From the cell containing the given text, extract its center point as (X, Y) coordinate. 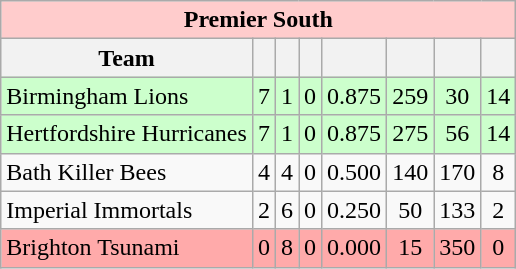
350 (458, 248)
Team (127, 58)
140 (410, 172)
259 (410, 96)
30 (458, 96)
56 (458, 134)
Brighton Tsunami (127, 248)
15 (410, 248)
170 (458, 172)
0.250 (354, 210)
Birmingham Lions (127, 96)
275 (410, 134)
Imperial Immortals (127, 210)
0.500 (354, 172)
133 (458, 210)
0.000 (354, 248)
50 (410, 210)
Premier South (258, 20)
6 (286, 210)
Hertfordshire Hurricanes (127, 134)
Bath Killer Bees (127, 172)
